Pinpoint the cell where the given text exists, returning its (X, Y) midpoint coordinate. 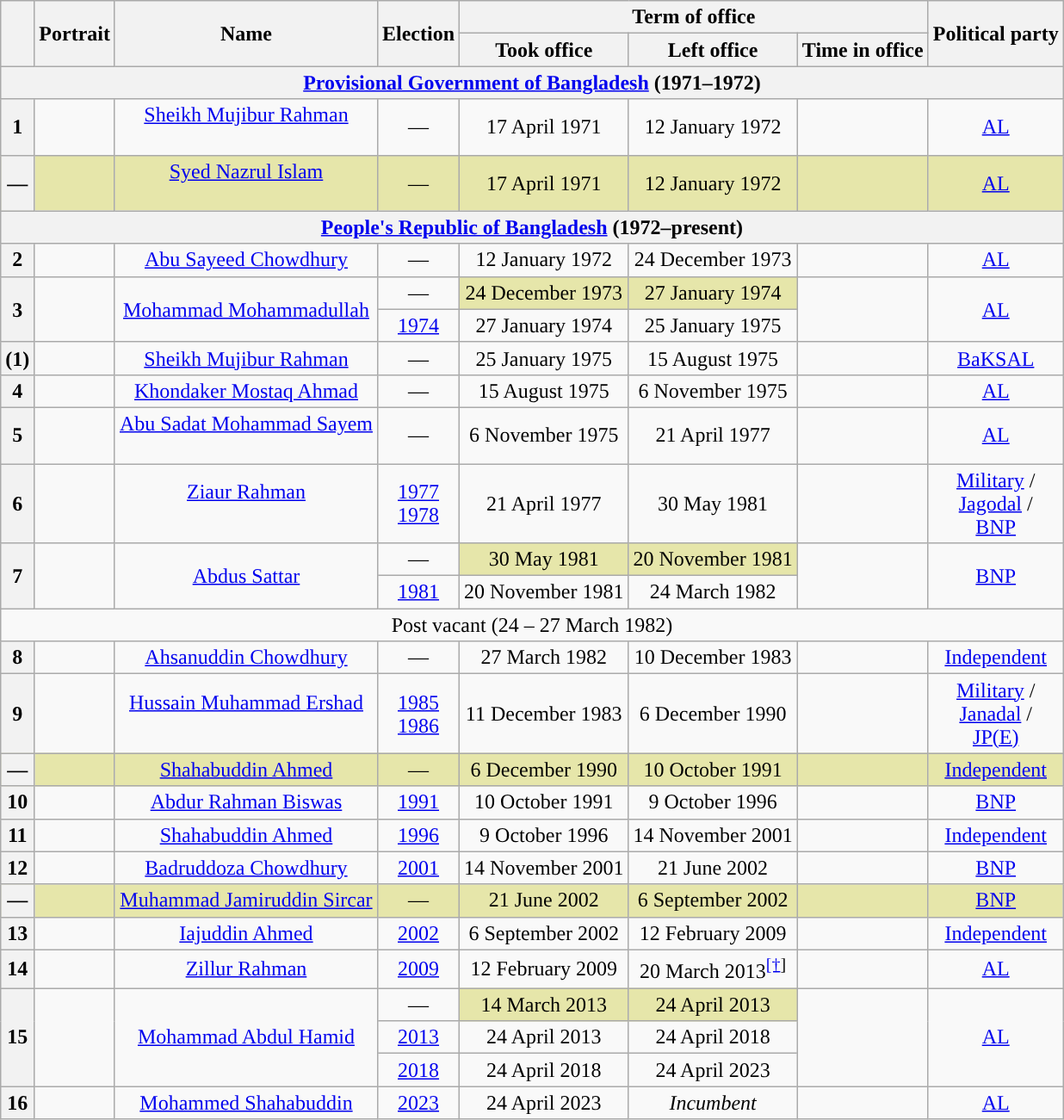
Name (246, 34)
2013 (418, 1037)
Zillur Rahman (246, 969)
10 December 1983 (713, 658)
Mohammad Mohammadullah (246, 309)
3 (17, 309)
Abdus Sattar (246, 576)
2009 (418, 969)
BaKSAL (995, 358)
Time in office (863, 50)
(1) (17, 358)
2002 (418, 933)
5 (17, 436)
People's Republic of Bangladesh (1972–present) (532, 227)
Syed Nazrul Islam (246, 183)
9 (17, 714)
8 (17, 658)
11 (17, 835)
20 March 2013[†] (713, 969)
Mohammed Shahabuddin (246, 1103)
19771978 (418, 503)
1996 (418, 835)
Portrait (75, 34)
1 (17, 127)
7 (17, 576)
2001 (418, 868)
2 (17, 260)
Abdur Rahman Biswas (246, 802)
Khondaker Mostaq Ahmad (246, 391)
Political party (995, 34)
2023 (418, 1103)
Election (418, 34)
Took office (544, 50)
Military / Janadal / JP(E) (995, 714)
Post vacant (24 – 27 March 1982) (532, 625)
14 (17, 969)
4 (17, 391)
12 (17, 868)
Term of office (694, 17)
13 (17, 933)
11 December 1983 (544, 714)
Badruddoza Chowdhury (246, 868)
Abu Sadat Mohammad Sayem (246, 436)
6 (17, 503)
Muhammad Jamiruddin Sircar (246, 900)
1991 (418, 802)
16 (17, 1103)
Hussain Muhammad Ershad (246, 714)
19851986 (418, 714)
Ziaur Rahman (246, 503)
15 (17, 1037)
1974 (418, 325)
2018 (418, 1070)
Provisional Government of Bangladesh (1971–1972) (532, 83)
24 March 1982 (713, 592)
14 March 2013 (544, 1005)
Incumbent (713, 1103)
1981 (418, 592)
Iajuddin Ahmed (246, 933)
Abu Sayeed Chowdhury (246, 260)
Mohammad Abdul Hamid (246, 1037)
10 (17, 802)
Left office (713, 50)
27 March 1982 (544, 658)
Ahsanuddin Chowdhury (246, 658)
Military / Jagodal / BNP (995, 503)
